Search for the cell housing the specified text and yield its [x, y] center coordinate. 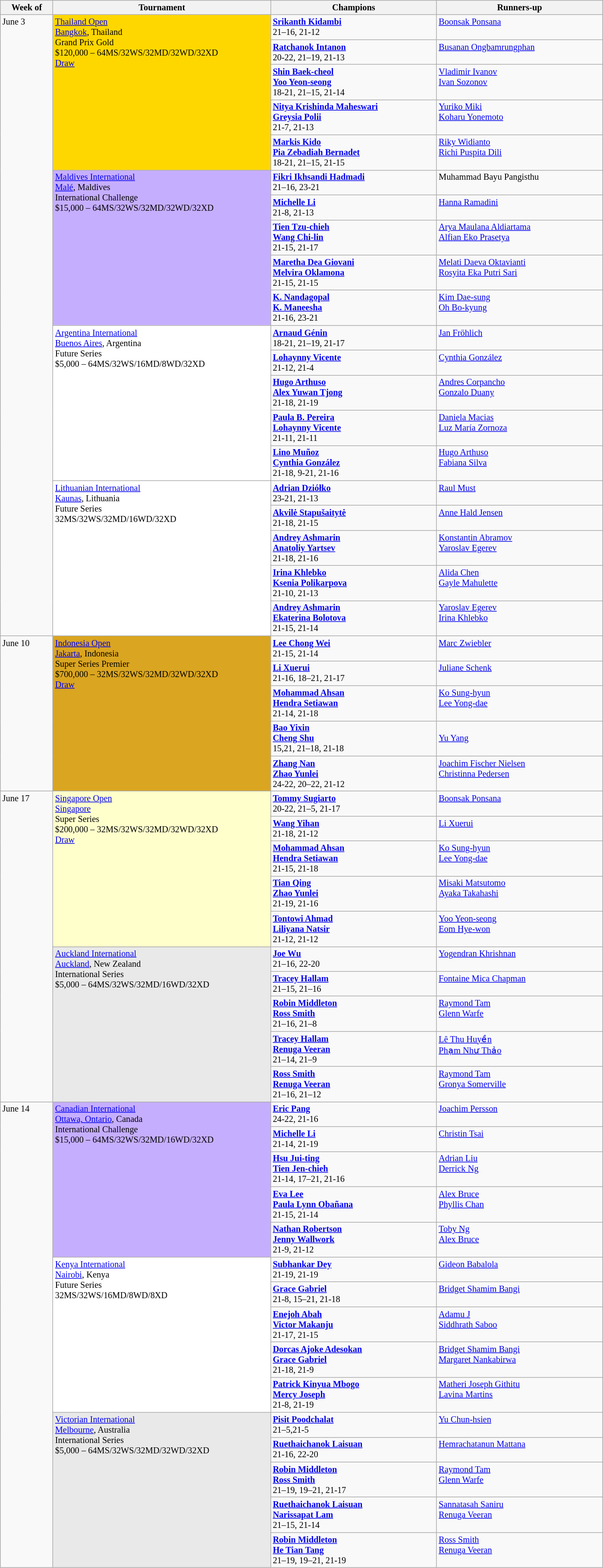
Fontaine Mica Chapman [519, 984]
Michelle Li21-14, 21-19 [354, 1139]
Riky Widianto Richi Puspita Dili [519, 153]
Adrian Liu Derrick Ng [519, 1169]
Adamu J Siddhrath Saboo [519, 1324]
Week of [27, 7]
Yu Yang [519, 738]
Bridget Shamim Bangi Margaret Nankabirwa [519, 1359]
Gideon Babalola [519, 1269]
Anne Hald Jensen [519, 518]
Bridget Shamim Bangi [519, 1294]
Wang Yihan21-18, 21-12 [354, 828]
Matheri Joseph Githitu Lavina Martins [519, 1395]
Andres Corpancho Gonzalo Duany [519, 393]
Dorcas Ajoke Adesokan Grace Gabriel21-18, 21-9 [354, 1359]
Paula B. Pereira Lohaynny Vicente21-11, 21-11 [354, 428]
Lê Thu Huyền Phạm Như Thảo [519, 1049]
Markis Kido Pia Zebadiah Bernadet18-21, 21–15, 21-15 [354, 153]
Kim Dae-sung Oh Bo-kyung [519, 308]
Bao Yixin Cheng Shu15,21, 21–18, 21-18 [354, 738]
Arya Maulana Aldiartama Alfian Eko Prasetya [519, 237]
Zhang Nan Zhao Yunlei24-22, 20–22, 21-12 [354, 774]
Canadian InternationalOttawa, Ontario, CanadaInternational Challenge$15,000 – 64MS/32WS/32MD/16WD/32XD [162, 1179]
Robin Middleton Ross Smith21–19, 19–21, 21-17 [354, 1480]
Champions [354, 7]
Li Xuerui [519, 828]
Marc Zwiebler [519, 648]
Joe Wu21–16, 22-20 [354, 959]
June 17 [27, 946]
Lino Muñoz Cynthia González21-18, 9-21, 21-16 [354, 463]
Melati Daeva Oktavianti Rosyita Eka Putri Sari [519, 272]
Tien Tzu-chieh Wang Chi-lin21-15, 21-17 [354, 237]
Enejoh Abah Victor Makanju21-17, 21-15 [354, 1324]
Yogendran Khrishnan [519, 959]
Ratchanok Intanon20-22, 21–19, 21-13 [354, 52]
Tian Qing Zhao Yunlei21-19, 21-16 [354, 893]
Jan Fröhlich [519, 338]
Misaki Matsutomo Ayaka Takahashi [519, 893]
Argentina InternationalBuenos Aires, ArgentinaFuture Series$5,000 – 64MS/32WS/16MD/8WD/32XD [162, 403]
Arnaud Génin18-21, 21–19, 21-17 [354, 338]
Juliane Schenk [519, 673]
Busanan Ongbamrungphan [519, 52]
Lohaynny Vicente21-12, 21-4 [354, 362]
Daniela Macias Luz María Zornoza [519, 428]
Yoo Yeon-seong Eom Hye-won [519, 929]
Joachim Persson [519, 1114]
Hugo Arthuso Fabiana Silva [519, 463]
Singapore OpenSingaporeSuper Series$200,000 – 32MS/32WS/32MD/32WD/32XDDraw [162, 868]
Indonesia OpenJakarta, IndonesiaSuper Series Premier$700,000 – 32MS/32WS/32MD/32WD/32XDDraw [162, 713]
Vladimir Ivanov Ivan Sozonov [519, 82]
Maretha Dea Giovani Melvira Oklamona21-15, 21-15 [354, 272]
Joachim Fischer Nielsen Christinna Pedersen [519, 774]
Robin Middleton Ross Smith21–16, 21–8 [354, 1014]
Yaroslav Egerev Irina Khlebko [519, 618]
Kenya InternationalNairobi, KenyaFuture Series32MS/32WS/16MD/8WD/8XD [162, 1334]
Ross Smith Renuga Veeran21–16, 21–12 [354, 1084]
Sannatasah Saniru Renuga Veeran [519, 1515]
Shin Baek-cheol Yoo Yeon-seong18-21, 21–15, 21-14 [354, 82]
Eva Lee Paula Lynn Obañana21-15, 21-14 [354, 1204]
Alida Chen Gayle Mahulette [519, 583]
Subhankar Dey21-19, 21-19 [354, 1269]
Tracey Hallam Renuga Veeran21–14, 21–9 [354, 1049]
Tontowi Ahmad Liliyana Natsir21-12, 21-12 [354, 929]
June 14 [27, 1334]
Lee Chong Wei21-15, 21-14 [354, 648]
Hanna Ramadini [519, 207]
Ruethaichanok Laisuan21-16, 22-20 [354, 1449]
Fikri Ikhsandi Hadmadi21–16, 23-21 [354, 182]
Andrey Ashmarin Anatoliy Yartsev21-18, 21-16 [354, 548]
Raul Must [519, 493]
Maldives InternationalMalé, MaldivesInternational Challenge$15,000 – 64MS/32WS/32MD/32WD/32XD [162, 247]
Muhammad Bayu Pangisthu [519, 182]
Nathan Robertson Jenny Wallwork21-9, 21-12 [354, 1240]
Lithuanian InternationalKaunas, LithuaniaFuture Series32MS/32WS/32MD/16WD/32XD [162, 558]
Tournament [162, 7]
Grace Gabriel21-8, 15–21, 21-18 [354, 1294]
Michelle Li21-8, 21-13 [354, 207]
Tracey Hallam21–15, 21–16 [354, 984]
Eric Pang24-22, 21-16 [354, 1114]
Tommy Sugiarto20-22, 21–5, 21-17 [354, 803]
Ross Smith Renuga Veeran [519, 1550]
Auckland InternationalAuckland, New ZealandInternational Series$5,000 – 64MS/32WS/32MD/16WD/32XD [162, 1024]
Konstantin Abramov Yaroslav Egerev [519, 548]
Hugo Arthuso Alex Yuwan Tjong21-18, 21-19 [354, 393]
Robin Middleton He Tian Tang21–19, 19–21, 21-19 [354, 1550]
Christin Tsai [519, 1139]
Ruethaichanok Laisuan Narissapat Lam21–15, 21-14 [354, 1515]
Irina Khlebko Ksenia Polikarpova21-10, 21-13 [354, 583]
Srikanth Kidambi21–16, 21-12 [354, 27]
Pisit Poodchalat21–5,21-5 [354, 1425]
Alex Bruce Phyllis Chan [519, 1204]
Victorian InternationalMelbourne, AustraliaInternational Series$5,000 – 64MS/32WS/32MD/32WD/32XD [162, 1490]
Cynthia González [519, 362]
Yu Chun-hsien [519, 1425]
Patrick Kinyua Mbogo Mercy Joseph21-8, 21-19 [354, 1395]
Toby Ng Alex Bruce [519, 1240]
Li Xuerui21-16, 18–21, 21-17 [354, 673]
Akvilė Stapušaitytė21-18, 21-15 [354, 518]
Raymond Tam Gronya Somerville [519, 1084]
Thailand OpenBangkok, ThailandGrand Prix Gold$120,000 – 64MS/32WS/32MD/32WD/32XDDraw [162, 92]
Mohammad Ahsan Hendra Setiawan21-15, 21-18 [354, 859]
Mohammad Ahsan Hendra Setiawan21-14, 21-18 [354, 703]
Runners-up [519, 7]
Yuriko Miki Koharu Yonemoto [519, 117]
Hsu Jui-ting Tien Jen-chieh21-14, 17–21, 21-16 [354, 1169]
June 10 [27, 713]
Nitya Krishinda Maheswari Greysia Polii21-7, 21-13 [354, 117]
K. Nandagopal K. Maneesha21-16, 23-21 [354, 308]
Andrey Ashmarin Ekaterina Bolotova21-15, 21-14 [354, 618]
June 3 [27, 325]
Adrian Dziółko23-21, 21-13 [354, 493]
Hemrachatanun Mattana [519, 1449]
